Extract the (x, y) coordinate from the center of the cell holding the provided text.  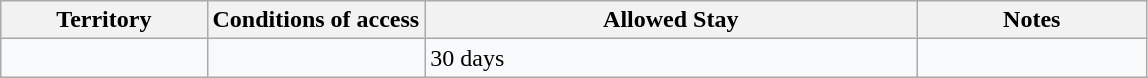
Notes (1032, 20)
Allowed Stay (671, 20)
Conditions of access (316, 20)
30 days (671, 58)
Territory (104, 20)
